Detect which cell encompasses the target text, then output its (X, Y) center coordinate. 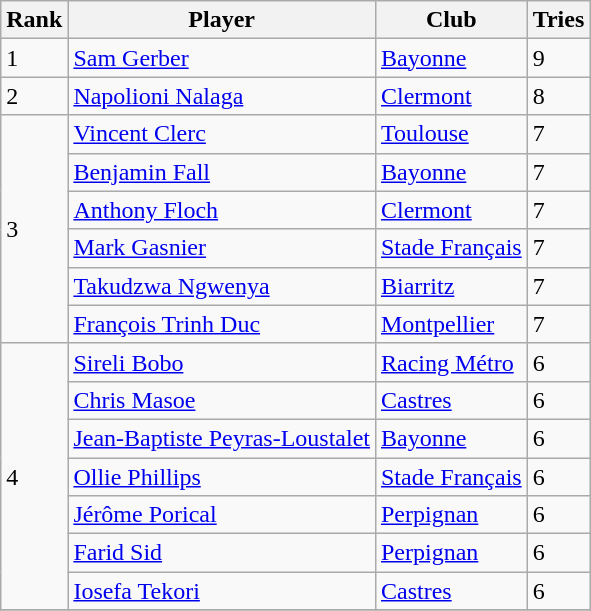
8 (558, 96)
Napolioni Nalaga (222, 96)
4 (34, 476)
Player (222, 20)
3 (34, 229)
Sireli Bobo (222, 362)
Rank (34, 20)
Club (451, 20)
Jean-Baptiste Peyras-Loustalet (222, 438)
2 (34, 96)
Iosefa Tekori (222, 591)
Chris Masoe (222, 400)
Montpellier (451, 324)
Benjamin Fall (222, 172)
Sam Gerber (222, 58)
Biarritz (451, 286)
Farid Sid (222, 553)
9 (558, 58)
Tries (558, 20)
1 (34, 58)
Ollie Phillips (222, 477)
Jérôme Porical (222, 515)
Takudzwa Ngwenya (222, 286)
Racing Métro (451, 362)
Vincent Clerc (222, 134)
François Trinh Duc (222, 324)
Anthony Floch (222, 210)
Mark Gasnier (222, 248)
Toulouse (451, 134)
